Return the [X, Y] coordinate for the center point of the cell that contains the specified text.  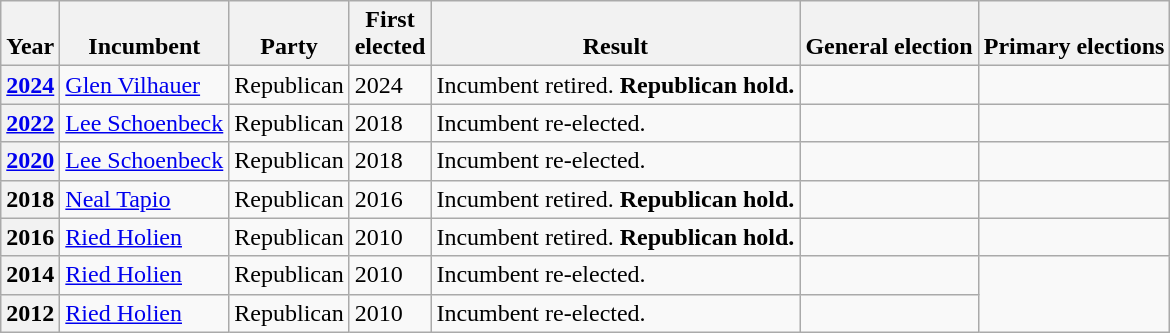
Year [30, 34]
2022 [30, 123]
2020 [30, 161]
Incumbent [144, 34]
Result [616, 34]
2014 [30, 275]
2012 [30, 313]
Primary elections [1074, 34]
Glen Vilhauer [144, 85]
Firstelected [390, 34]
Neal Tapio [144, 199]
Party [289, 34]
General election [889, 34]
